Extract the (X, Y) coordinate from the center of the cell holding the provided text.  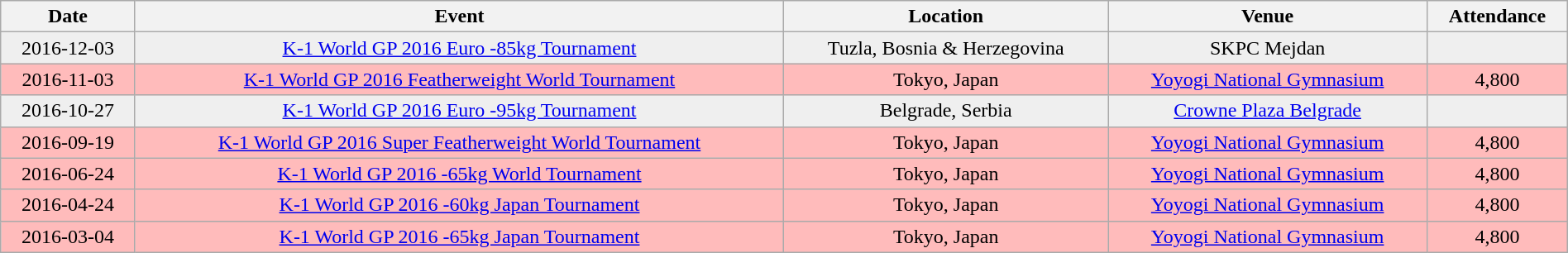
K-1 World GP 2016 Euro -85kg Tournament (460, 48)
Date (68, 17)
2016-06-24 (68, 174)
K-1 World GP 2016 Super Featherweight World Tournament (460, 142)
Tuzla, Bosnia & Herzegovina (946, 48)
K-1 World GP 2016 Featherweight World Tournament (460, 79)
2016-03-04 (68, 236)
K-1 World GP 2016 -65kg World Tournament (460, 174)
Crowne Plaza Belgrade (1268, 111)
2016-11-03 (68, 79)
Attendance (1497, 17)
Location (946, 17)
Venue (1268, 17)
Belgrade, Serbia (946, 111)
2016-10-27 (68, 111)
K-1 World GP 2016 -65kg Japan Tournament (460, 236)
K-1 World GP 2016 -60kg Japan Tournament (460, 205)
SKPC Mejdan (1268, 48)
2016-12-03 (68, 48)
2016-04-24 (68, 205)
Event (460, 17)
K-1 World GP 2016 Euro -95kg Tournament (460, 111)
2016-09-19 (68, 142)
